Pinpoint the cell where the given text exists, returning its (X, Y) midpoint coordinate. 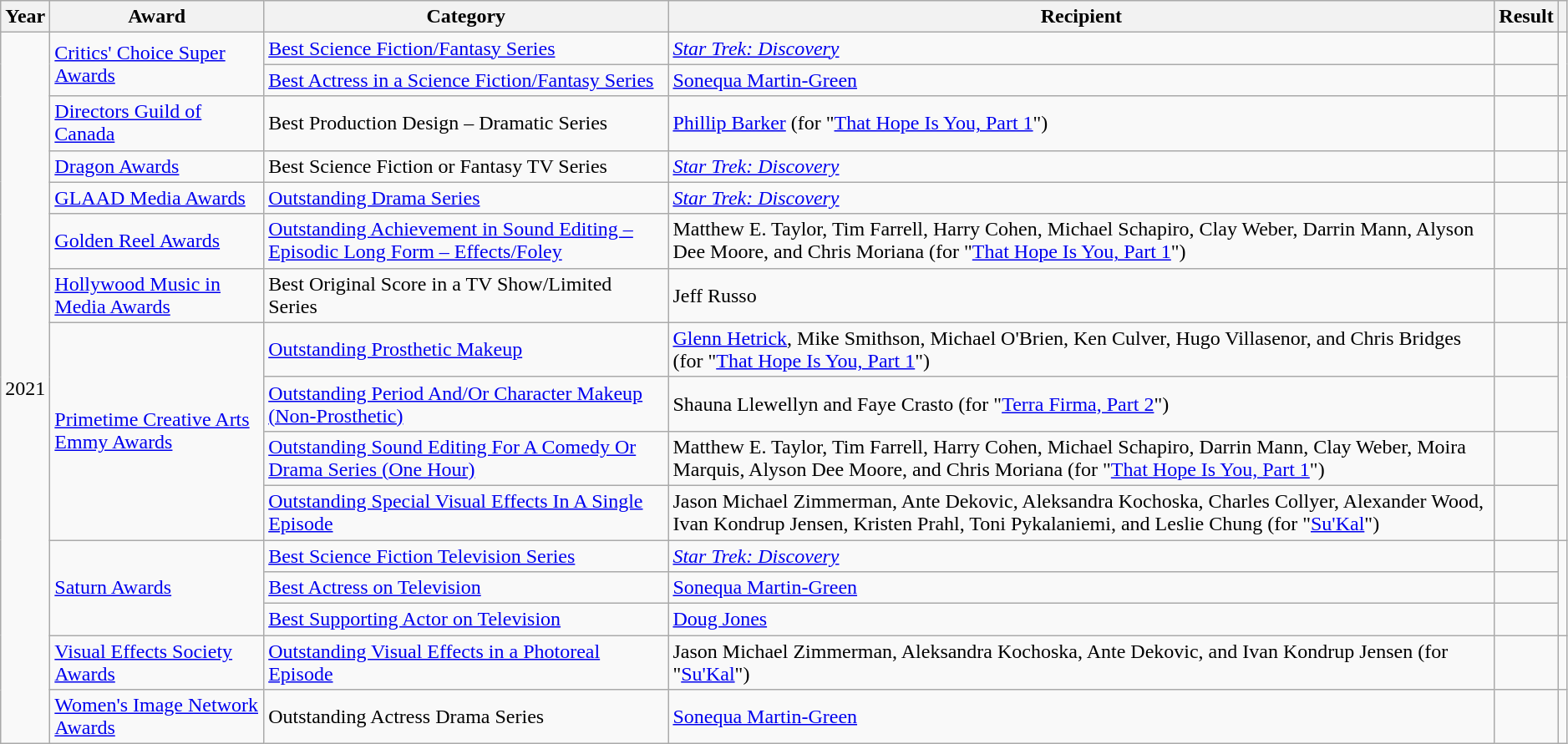
Hollywood Music in Media Awards (157, 296)
Outstanding Visual Effects in a Photoreal Episode (466, 663)
Best Science Fiction Television Series (466, 555)
Glenn Hetrick, Mike Smithson, Michael O'Brien, Ken Culver, Hugo Villasenor, and Chris Bridges (for "That Hope Is You, Part 1") (1081, 349)
Outstanding Drama Series (466, 198)
Saturn Awards (157, 587)
Best Actress on Television (466, 588)
Award (157, 17)
Dragon Awards (157, 166)
Result (1526, 17)
Outstanding Sound Editing For A Comedy Or Drama Series (One Hour) (466, 458)
Jason Michael Zimmerman, Aleksandra Kochoska, Ante Dekovic, and Ivan Kondrup Jensen (for "Su'Kal") (1081, 663)
Outstanding Special Visual Effects In A Single Episode (466, 513)
Best Production Design – Dramatic Series (466, 124)
Best Science Fiction/Fantasy Series (466, 48)
Jeff Russo (1081, 296)
Best Actress in a Science Fiction/Fantasy Series (466, 80)
Best Science Fiction or Fantasy TV Series (466, 166)
Phillip Barker (for "That Hope Is You, Part 1") (1081, 124)
Doug Jones (1081, 620)
Primetime Creative Arts Emmy Awards (157, 431)
Shauna Llewellyn and Faye Crasto (for "Terra Firma, Part 2") (1081, 404)
Outstanding Prosthetic Makeup (466, 349)
Category (466, 17)
Best Supporting Actor on Television (466, 620)
Golden Reel Awards (157, 240)
GLAAD Media Awards (157, 198)
Outstanding Period And/Or Character Makeup (Non-Prosthetic) (466, 404)
Visual Effects Society Awards (157, 663)
Best Original Score in a TV Show/Limited Series (466, 296)
Critics' Choice Super Awards (157, 64)
2021 (25, 388)
Directors Guild of Canada (157, 124)
Outstanding Actress Drama Series (466, 716)
Outstanding Achievement in Sound Editing – Episodic Long Form – Effects/Foley (466, 240)
Recipient (1081, 17)
Year (25, 17)
Women's Image Network Awards (157, 716)
